Provide the [x, y] coordinate of the cell's center where the given text is located.  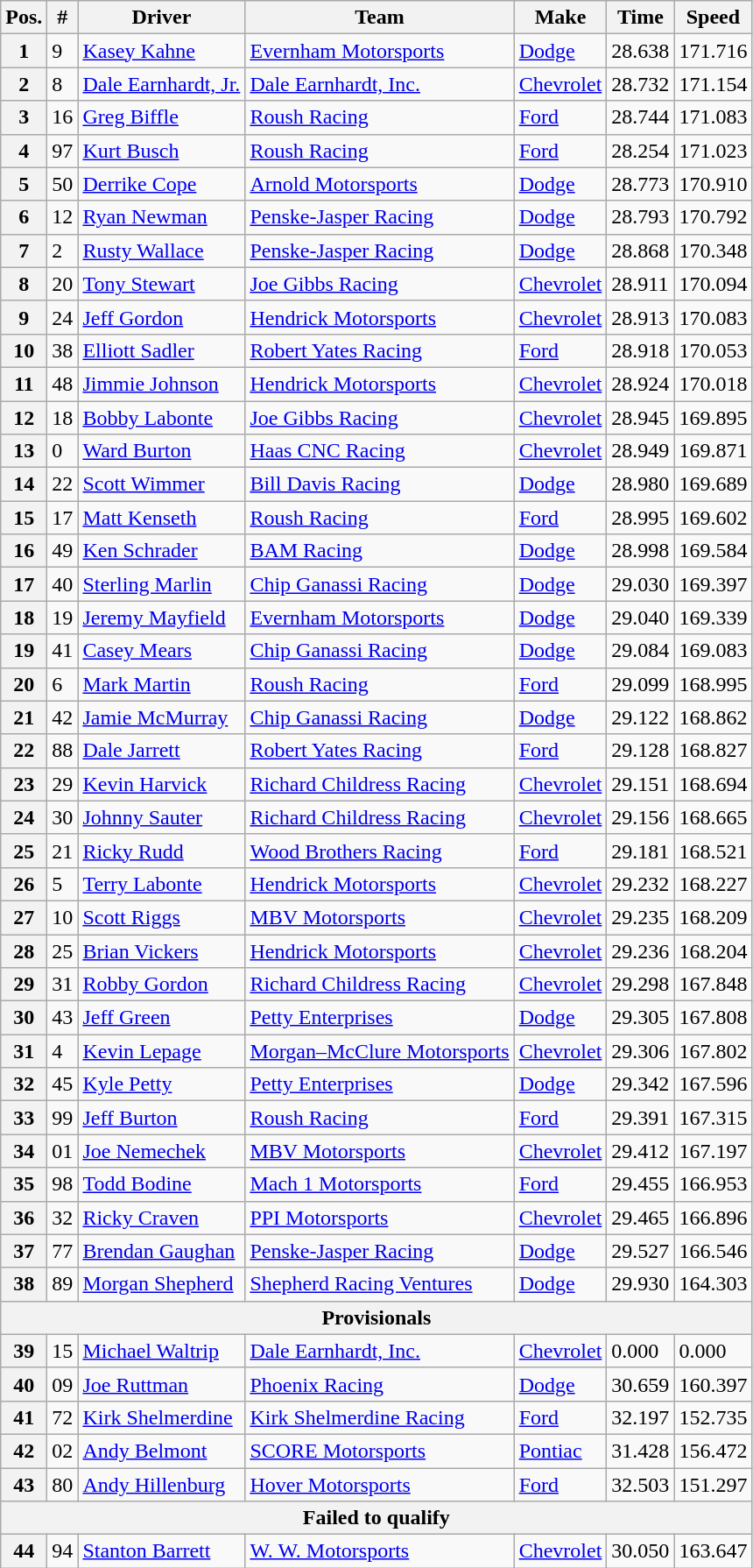
Kirk Shelmerdine Racing [380, 1417]
Ricky Craven [161, 1218]
89 [63, 1284]
156.472 [713, 1451]
50 [63, 184]
Robby Gordon [161, 985]
Kirk Shelmerdine [161, 1417]
169.083 [713, 651]
Arnold Motorsports [380, 184]
Jeff Green [161, 1018]
169.602 [713, 518]
Andy Belmont [161, 1451]
151.297 [713, 1485]
35 [25, 1184]
29.412 [641, 1151]
29.527 [641, 1251]
170.053 [713, 350]
Kurt Busch [161, 151]
Kevin Harvick [161, 784]
170.792 [713, 217]
Scott Wimmer [161, 484]
29.084 [641, 651]
01 [63, 1151]
# [63, 18]
Phoenix Racing [380, 1384]
Brian Vickers [161, 950]
Ken Schrader [161, 551]
170.348 [713, 251]
166.953 [713, 1184]
3 [25, 117]
167.315 [713, 1118]
171.083 [713, 117]
BAM Racing [380, 551]
Rusty Wallace [161, 251]
29.156 [641, 817]
Dale Earnhardt, Jr. [161, 84]
29.128 [641, 751]
167.808 [713, 1018]
28.913 [641, 317]
Ward Burton [161, 451]
97 [63, 151]
49 [63, 551]
Derrike Cope [161, 184]
Haas CNC Racing [380, 451]
29.391 [641, 1118]
Andy Hillenburg [161, 1485]
167.197 [713, 1151]
29.030 [641, 584]
Jeff Burton [161, 1118]
PPI Motorsports [380, 1218]
168.995 [713, 684]
33 [25, 1118]
29.455 [641, 1184]
169.584 [713, 551]
170.094 [713, 284]
Make [560, 18]
29.235 [641, 917]
168.204 [713, 950]
Ricky Rudd [161, 851]
44 [25, 1551]
88 [63, 751]
168.209 [713, 917]
166.546 [713, 1251]
28.732 [641, 84]
Elliott Sadler [161, 350]
169.339 [713, 618]
29.465 [641, 1218]
Bill Davis Racing [380, 484]
Kasey Kahne [161, 51]
29.930 [641, 1284]
28.744 [641, 117]
Bobby Labonte [161, 418]
Michael Waltrip [161, 1351]
23 [25, 784]
Casey Mears [161, 651]
Mach 1 Motorsports [380, 1184]
Team [380, 18]
169.689 [713, 484]
29.099 [641, 684]
Stanton Barrett [161, 1551]
Speed [713, 18]
Terry Labonte [161, 884]
Morgan–McClure Motorsports [380, 1051]
Morgan Shepherd [161, 1284]
29.305 [641, 1018]
Mark Martin [161, 684]
34 [25, 1151]
152.735 [713, 1417]
28 [25, 950]
171.154 [713, 84]
14 [25, 484]
37 [25, 1251]
29.236 [641, 950]
169.895 [713, 418]
Pontiac [560, 1451]
28.793 [641, 217]
167.596 [713, 1084]
77 [63, 1251]
39 [25, 1351]
11 [25, 384]
170.910 [713, 184]
168.665 [713, 817]
Greg Biffle [161, 117]
28.868 [641, 251]
28.924 [641, 384]
99 [63, 1118]
1 [25, 51]
171.716 [713, 51]
168.827 [713, 751]
Johnny Sauter [161, 817]
32.197 [641, 1417]
27 [25, 917]
Jimmie Johnson [161, 384]
Driver [161, 18]
29.306 [641, 1051]
170.018 [713, 384]
28.911 [641, 284]
170.083 [713, 317]
98 [63, 1184]
28.254 [641, 151]
Matt Kenseth [161, 518]
169.397 [713, 584]
28.995 [641, 518]
Provisionals [376, 1317]
171.023 [713, 151]
28.918 [641, 350]
Joe Ruttman [161, 1384]
Ryan Newman [161, 217]
28.945 [641, 418]
26 [25, 884]
0 [63, 451]
29.151 [641, 784]
Jamie McMurray [161, 717]
29.298 [641, 985]
W. W. Motorsports [380, 1551]
28.949 [641, 451]
29.181 [641, 851]
28.998 [641, 551]
09 [63, 1384]
163.647 [713, 1551]
Todd Bodine [161, 1184]
30.659 [641, 1384]
Kyle Petty [161, 1084]
72 [63, 1417]
Brendan Gaughan [161, 1251]
80 [63, 1485]
94 [63, 1551]
Kevin Lepage [161, 1051]
168.862 [713, 717]
48 [63, 384]
28.638 [641, 51]
7 [25, 251]
Joe Nemechek [161, 1151]
13 [25, 451]
29.122 [641, 717]
30.050 [641, 1551]
29.342 [641, 1084]
29.040 [641, 618]
Pos. [25, 18]
Tony Stewart [161, 284]
164.303 [713, 1284]
Failed to qualify [376, 1518]
Jeremy Mayfield [161, 618]
Dale Jarrett [161, 751]
168.227 [713, 884]
45 [63, 1084]
169.871 [713, 451]
28.980 [641, 484]
Wood Brothers Racing [380, 851]
Jeff Gordon [161, 317]
31.428 [641, 1451]
167.848 [713, 985]
Time [641, 18]
166.896 [713, 1218]
168.521 [713, 851]
28.773 [641, 184]
168.694 [713, 784]
160.397 [713, 1384]
167.802 [713, 1051]
Sterling Marlin [161, 584]
29.232 [641, 884]
Shepherd Racing Ventures [380, 1284]
32.503 [641, 1485]
Scott Riggs [161, 917]
02 [63, 1451]
36 [25, 1218]
Hover Motorsports [380, 1485]
SCORE Motorsports [380, 1451]
